Extract the [x, y] coordinate from the center of the cell holding the provided text.  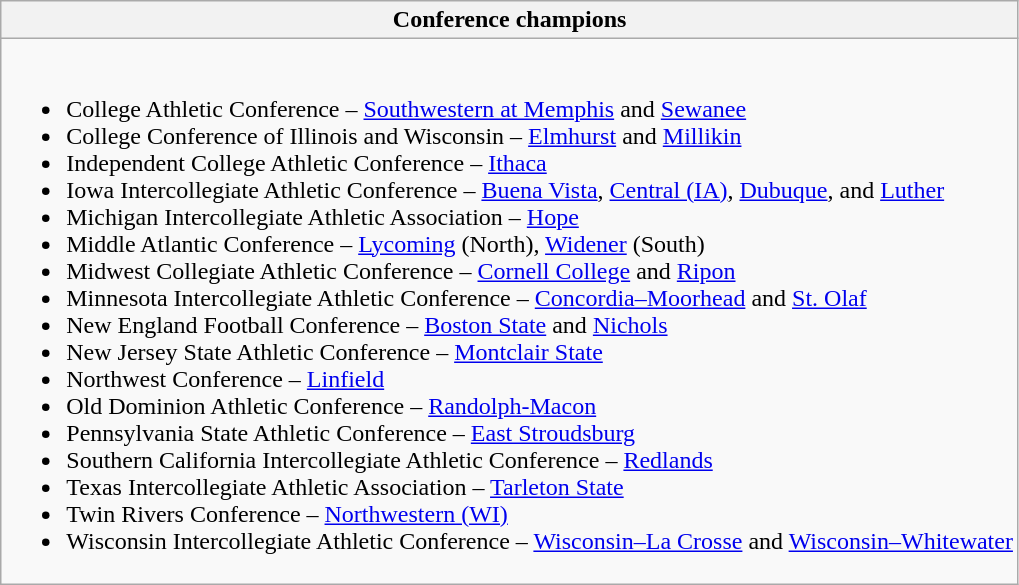
Conference champions [510, 20]
